For the text-containing cell, return its midpoint in (x, y) coordinate format. 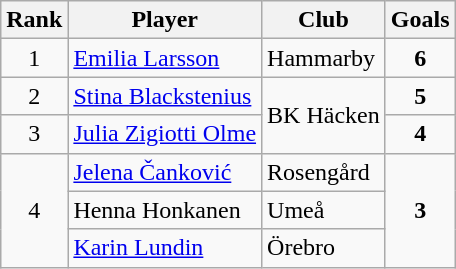
Goals (420, 20)
2 (34, 96)
Rank (34, 20)
Umeå (324, 210)
Jelena Čanković (165, 172)
Karin Lundin (165, 248)
Emilia Larsson (165, 58)
5 (420, 96)
Hammarby (324, 58)
Player (165, 20)
6 (420, 58)
Rosengård (324, 172)
1 (34, 58)
Henna Honkanen (165, 210)
Örebro (324, 248)
Julia Zigiotti Olme (165, 134)
Stina Blackstenius (165, 96)
Club (324, 20)
BK Häcken (324, 115)
